Scan for the cell matching the given text and deliver its (X, Y) coordinate at center. 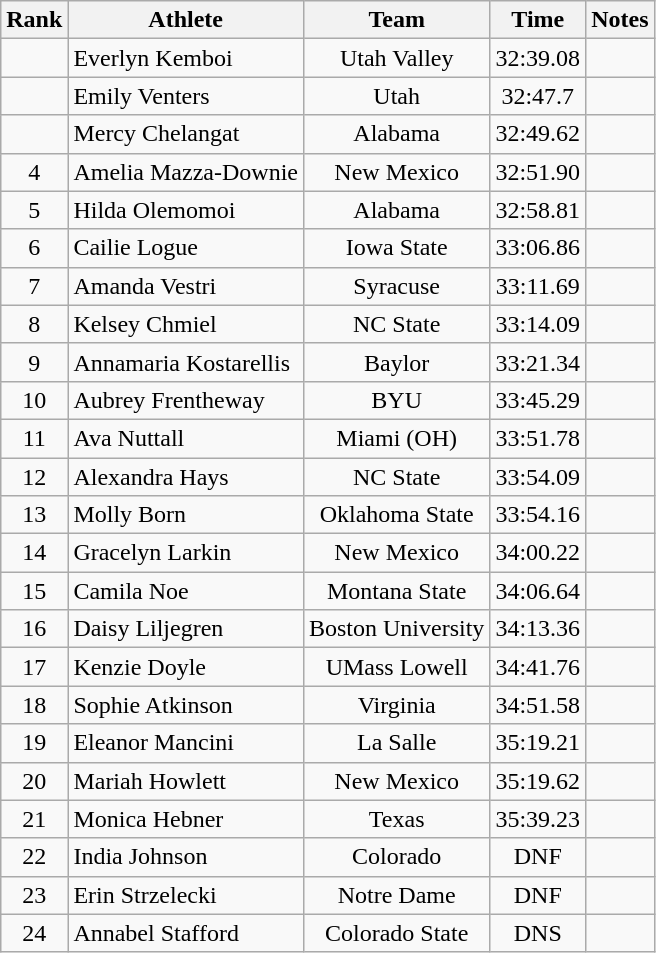
Colorado State (396, 933)
DNS (538, 933)
34:41.76 (538, 667)
32:51.90 (538, 172)
32:39.08 (538, 58)
Notes (620, 20)
Iowa State (396, 248)
Ava Nuttall (186, 438)
India Johnson (186, 857)
35:19.62 (538, 781)
Texas (396, 819)
14 (34, 553)
17 (34, 667)
35:39.23 (538, 819)
34:06.64 (538, 591)
Boston University (396, 629)
20 (34, 781)
34:00.22 (538, 553)
Baylor (396, 362)
Montana State (396, 591)
18 (34, 705)
8 (34, 324)
Camila Noe (186, 591)
33:54.16 (538, 515)
15 (34, 591)
23 (34, 895)
Kenzie Doyle (186, 667)
Erin Strzelecki (186, 895)
33:11.69 (538, 286)
Time (538, 20)
Team (396, 20)
Everlyn Kemboi (186, 58)
32:47.7 (538, 96)
24 (34, 933)
7 (34, 286)
Virginia (396, 705)
33:54.09 (538, 477)
6 (34, 248)
Sophie Atkinson (186, 705)
35:19.21 (538, 743)
33:45.29 (538, 400)
Notre Dame (396, 895)
Utah (396, 96)
Colorado (396, 857)
Molly Born (186, 515)
Daisy Liljegren (186, 629)
Gracelyn Larkin (186, 553)
Miami (OH) (396, 438)
Aubrey Frentheway (186, 400)
Hilda Olemomoi (186, 210)
Eleanor Mancini (186, 743)
9 (34, 362)
34:51.58 (538, 705)
Athlete (186, 20)
5 (34, 210)
33:51.78 (538, 438)
33:21.34 (538, 362)
Rank (34, 20)
Amanda Vestri (186, 286)
BYU (396, 400)
Annabel Stafford (186, 933)
Monica Hebner (186, 819)
Cailie Logue (186, 248)
Mariah Howlett (186, 781)
11 (34, 438)
Mercy Chelangat (186, 134)
34:13.36 (538, 629)
13 (34, 515)
Kelsey Chmiel (186, 324)
32:49.62 (538, 134)
UMass Lowell (396, 667)
10 (34, 400)
La Salle (396, 743)
19 (34, 743)
33:14.09 (538, 324)
4 (34, 172)
Syracuse (396, 286)
Utah Valley (396, 58)
32:58.81 (538, 210)
Emily Venters (186, 96)
Alexandra Hays (186, 477)
16 (34, 629)
33:06.86 (538, 248)
21 (34, 819)
12 (34, 477)
Amelia Mazza-Downie (186, 172)
22 (34, 857)
Oklahoma State (396, 515)
Annamaria Kostarellis (186, 362)
